Search for the cell housing the specified text and yield its (X, Y) center coordinate. 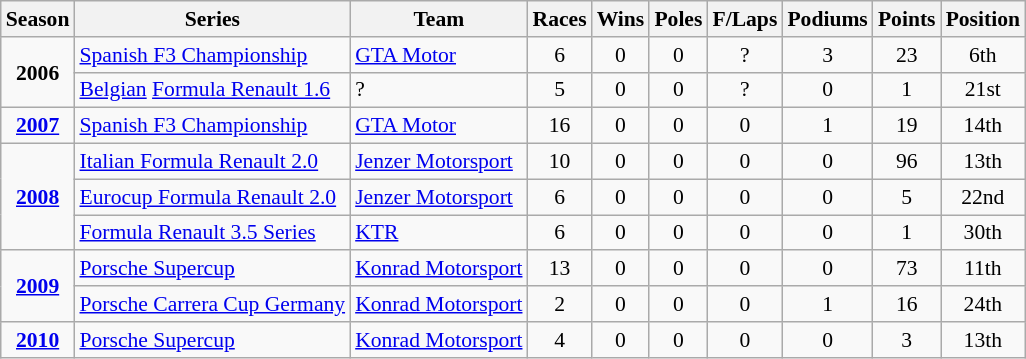
96 (907, 162)
24th (983, 304)
Position (983, 19)
Poles (678, 19)
2 (560, 304)
19 (907, 126)
30th (983, 233)
Races (560, 19)
Season (38, 19)
10 (560, 162)
2006 (38, 72)
Eurocup Formula Renault 2.0 (212, 197)
Porsche Carrera Cup Germany (212, 304)
F/Laps (744, 19)
11th (983, 269)
22nd (983, 197)
Wins (621, 19)
23 (907, 55)
2009 (38, 286)
Series (212, 19)
Formula Renault 3.5 Series (212, 233)
Belgian Formula Renault 1.6 (212, 90)
Podiums (828, 19)
2007 (38, 126)
2010 (38, 340)
14th (983, 126)
73 (907, 269)
6th (983, 55)
Italian Formula Renault 2.0 (212, 162)
KTR (438, 233)
Points (907, 19)
Team (438, 19)
2008 (38, 198)
4 (560, 340)
13 (560, 269)
21st (983, 90)
